Capture the cell that displays the provided text and extract its [X, Y] central coordinate. 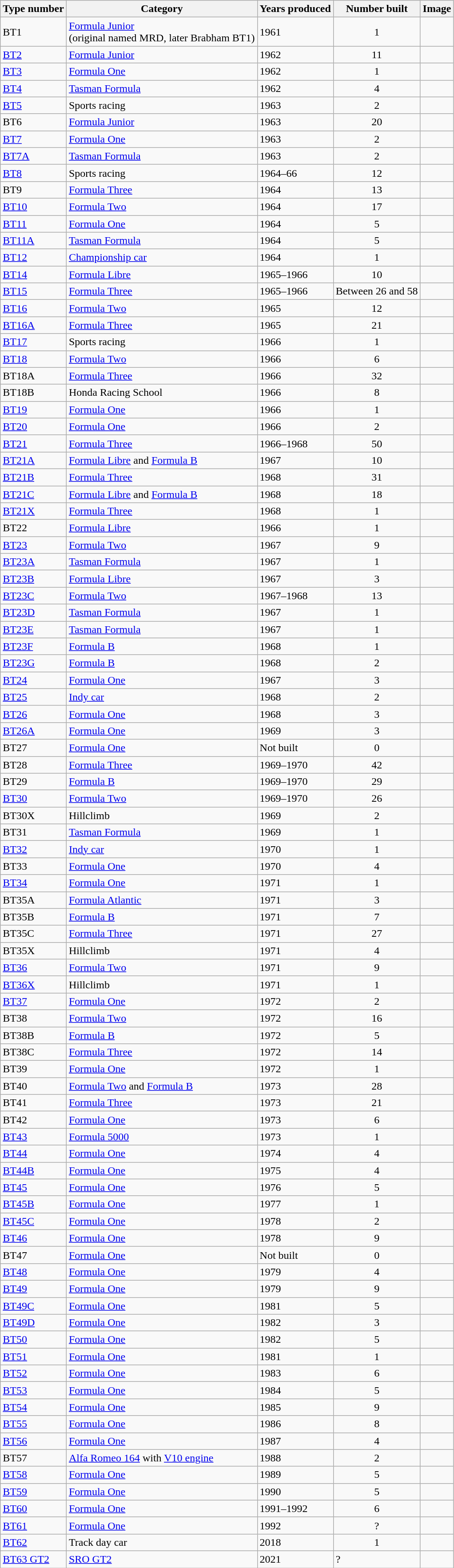
BT51 [34, 1357]
BT47 [34, 1255]
BT32 [34, 849]
1977 [295, 1204]
BT23E [34, 629]
BT36 [34, 967]
50 [377, 443]
BT11 [34, 223]
28 [377, 1086]
BT61 [34, 1525]
BT7 [34, 139]
BT56 [34, 1441]
BT1 [34, 32]
BT54 [34, 1407]
BT9 [34, 190]
1984 [295, 1390]
BT50 [34, 1340]
BT21X [34, 511]
29 [377, 782]
BT5 [34, 105]
BT39 [34, 1069]
14 [377, 1052]
BT7A [34, 156]
BT35X [34, 951]
1964–66 [295, 173]
Honda Racing School [162, 393]
42 [377, 764]
BT35A [34, 900]
31 [377, 477]
Type number [34, 9]
BT49D [34, 1323]
BT60 [34, 1508]
BT12 [34, 258]
1983 [295, 1373]
27 [377, 934]
BT18A [34, 376]
BT52 [34, 1373]
BT35B [34, 917]
BT48 [34, 1272]
1974 [295, 1154]
BT35C [34, 934]
BT23D [34, 613]
1961 [295, 32]
BT45C [34, 1221]
BT28 [34, 764]
1987 [295, 1441]
BT20 [34, 426]
Track day car [162, 1542]
BT31 [34, 832]
BT36X [34, 984]
BT34 [34, 883]
17 [377, 207]
BT53 [34, 1390]
2018 [295, 1542]
BT23B [34, 579]
1986 [295, 1424]
BT44B [34, 1170]
BT23F [34, 646]
BT57 [34, 1458]
Category [162, 9]
20 [377, 122]
1988 [295, 1458]
1985 [295, 1407]
11 [377, 55]
BT42 [34, 1120]
BT4 [34, 88]
BT38C [34, 1052]
Formula 5000 [162, 1137]
Image [437, 9]
BT24 [34, 680]
BT26 [34, 714]
1975 [295, 1170]
Championship car [162, 258]
1990 [295, 1492]
BT30 [34, 799]
BT43 [34, 1137]
BT45B [34, 1204]
BT49C [34, 1305]
Formula Junior (original named MRD, later Brabham BT1) [162, 32]
BT21C [34, 494]
BT49 [34, 1289]
BT18 [34, 359]
BT46 [34, 1238]
7 [377, 917]
BT3 [34, 72]
BT23 [34, 545]
BT59 [34, 1492]
BT62 [34, 1542]
2021 [295, 1559]
BT21B [34, 477]
BT38 [34, 1018]
1967–1968 [295, 596]
Alfa Romeo 164 with V10 engine [162, 1458]
BT40 [34, 1086]
BT14 [34, 275]
BT2 [34, 55]
1966–1968 [295, 443]
BT21 [34, 443]
BT23C [34, 596]
BT11A [34, 241]
BT37 [34, 1001]
SRO GT2 [162, 1559]
Between 26 and 58 [377, 291]
BT16A [34, 325]
26 [377, 799]
BT16 [34, 308]
BT63 GT2 [34, 1559]
BT8 [34, 173]
32 [377, 376]
BT21A [34, 460]
BT19 [34, 410]
1991–1992 [295, 1508]
BT38B [34, 1035]
BT44 [34, 1154]
BT29 [34, 782]
16 [377, 1018]
BT17 [34, 342]
BT27 [34, 748]
1976 [295, 1187]
BT33 [34, 866]
BT23G [34, 663]
1992 [295, 1525]
BT58 [34, 1475]
BT22 [34, 528]
Formula Atlantic [162, 900]
Formula Two and Formula B [162, 1086]
BT18B [34, 393]
BT45 [34, 1187]
BT25 [34, 697]
Number built [377, 9]
BT30X [34, 816]
BT23A [34, 562]
BT10 [34, 207]
Years produced [295, 9]
BT41 [34, 1103]
18 [377, 494]
BT55 [34, 1424]
BT15 [34, 291]
BT6 [34, 122]
BT26A [34, 731]
1989 [295, 1475]
